Identify which cell holds the provided text, then report its (x, y) central coordinate. 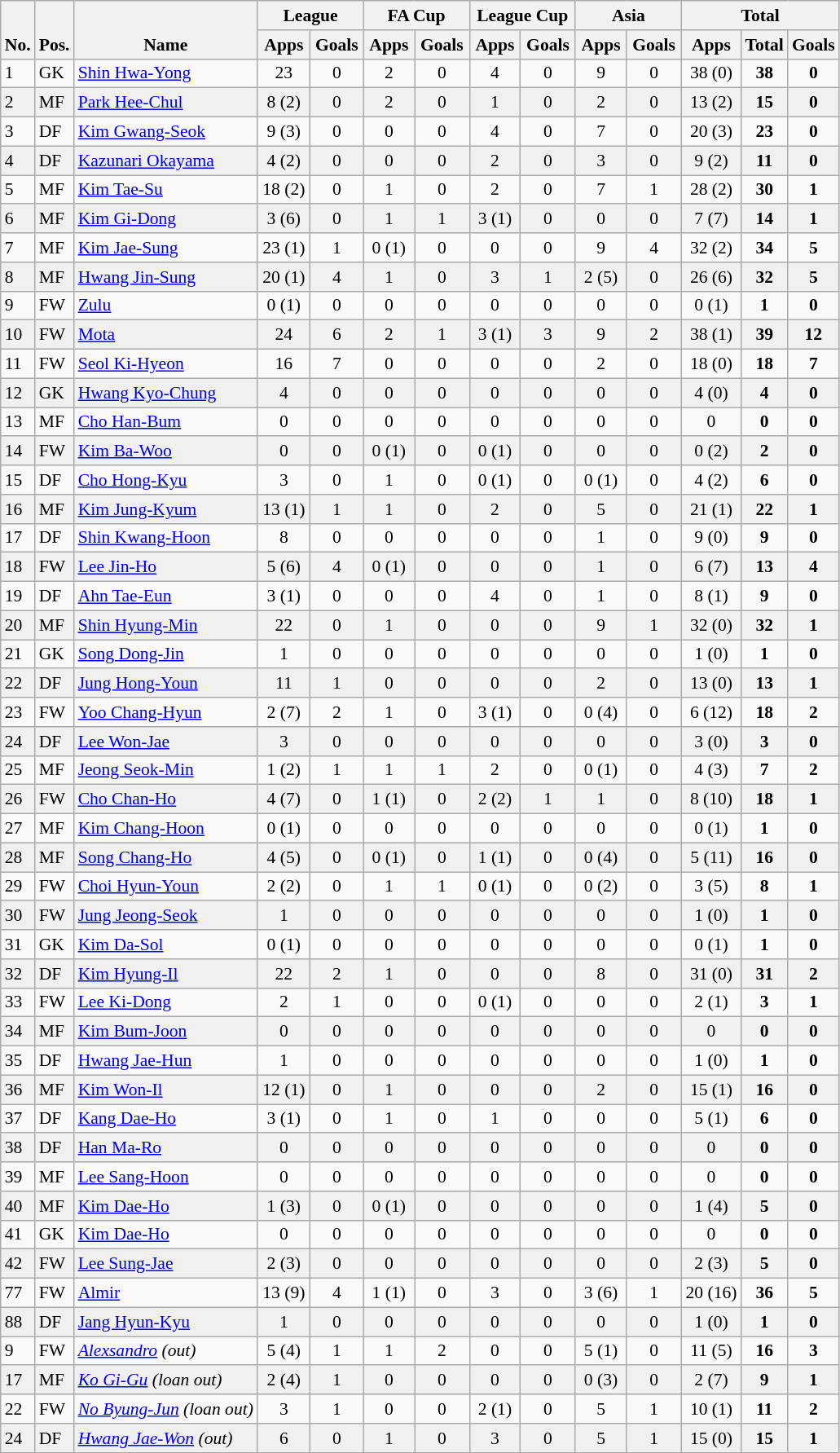
6 (12) (710, 712)
2 (5) (600, 277)
Song Dong-Jin (166, 654)
Mota (166, 335)
No. (18, 29)
Lee Won-Jae (166, 742)
Hwang Jae-Won (out) (166, 1438)
Kim Bum-Joon (166, 1032)
5 (6) (284, 567)
29 (18, 887)
10 (18, 335)
Kim Jung-Kyum (166, 509)
37 (18, 1119)
Kim Ba-Woo (166, 451)
28 (2) (710, 190)
26 (6) (710, 277)
Jeong Seok-Min (166, 770)
8 (10) (710, 799)
15 (1) (710, 1090)
1 (4) (710, 1206)
11 (5) (710, 1351)
Pos. (55, 29)
League Cup (522, 15)
1 (3) (284, 1206)
33 (18, 1002)
13 (9) (284, 1293)
77 (18, 1293)
5 (11) (710, 857)
13 (0) (710, 684)
23 (1) (284, 248)
8 (2) (284, 103)
Name (166, 29)
38 (0) (710, 73)
9 (3) (284, 132)
9 (2) (710, 161)
10 (1) (710, 1409)
No Byung-Jun (loan out) (166, 1409)
31 (0) (710, 974)
41 (18, 1235)
Alexsandro (out) (166, 1351)
9 (0) (710, 538)
Lee Sung-Jae (166, 1264)
20 (18, 625)
32 (2) (710, 248)
Zulu (166, 306)
18 (2) (284, 190)
Kim Jae-Sung (166, 248)
6 (7) (710, 567)
Cho Han-Bum (166, 422)
21 (18, 654)
Asia (628, 15)
Kim Hyung-Il (166, 974)
Lee Sang-Hoon (166, 1177)
35 (18, 1061)
Lee Jin-Ho (166, 567)
Kazunari Okayama (166, 161)
3 (5) (710, 887)
0 (3) (600, 1380)
42 (18, 1264)
20 (3) (710, 132)
Kim Won-Il (166, 1090)
Ko Gi-Gu (loan out) (166, 1380)
Lee Ki-Dong (166, 1002)
Shin Hwa-Yong (166, 73)
Cho Chan-Ho (166, 799)
25 (18, 770)
4 (5) (284, 857)
Jung Jeong-Seok (166, 916)
Hwang Kyo-Chung (166, 393)
League (310, 15)
1 (2) (284, 770)
Shin Hyung-Min (166, 625)
Jung Hong-Youn (166, 684)
5 (4) (284, 1351)
Cho Hong-Kyu (166, 480)
FA Cup (416, 15)
4 (0) (710, 393)
Jang Hyun-Kyu (166, 1322)
Shin Kwang-Hoon (166, 538)
Hwang Jae-Hun (166, 1061)
18 (0) (710, 364)
8 (1) (710, 597)
Kim Chang-Hoon (166, 829)
12 (1) (284, 1090)
19 (18, 597)
20 (16) (710, 1293)
Seol Ki-Hyeon (166, 364)
3 (0) (710, 742)
Choi Hyun-Youn (166, 887)
28 (18, 857)
88 (18, 1322)
27 (18, 829)
7 (7) (710, 219)
Kim Gi-Dong (166, 219)
32 (0) (710, 625)
4 (3) (710, 770)
38 (1) (710, 335)
15 (0) (710, 1438)
Kim Da-Sol (166, 944)
Almir (166, 1293)
13 (1) (284, 509)
2 (4) (284, 1380)
Ahn Tae-Eun (166, 597)
21 (1) (710, 509)
Song Chang-Ho (166, 857)
13 (2) (710, 103)
4 (7) (284, 799)
Park Hee-Chul (166, 103)
Kang Dae-Ho (166, 1119)
Han Ma-Ro (166, 1148)
40 (18, 1206)
Hwang Jin-Sung (166, 277)
20 (1) (284, 277)
Yoo Chang-Hyun (166, 712)
Kim Tae-Su (166, 190)
Kim Gwang-Seok (166, 132)
26 (18, 799)
